Identify which cell holds the provided text, then report its (X, Y) central coordinate. 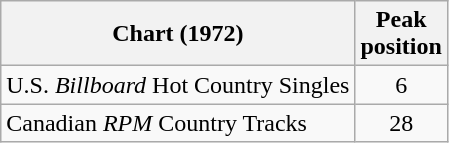
U.S. Billboard Hot Country Singles (178, 85)
28 (401, 123)
6 (401, 85)
Peakposition (401, 34)
Chart (1972) (178, 34)
Canadian RPM Country Tracks (178, 123)
